From the cell containing the given text, extract its center point as [X, Y] coordinate. 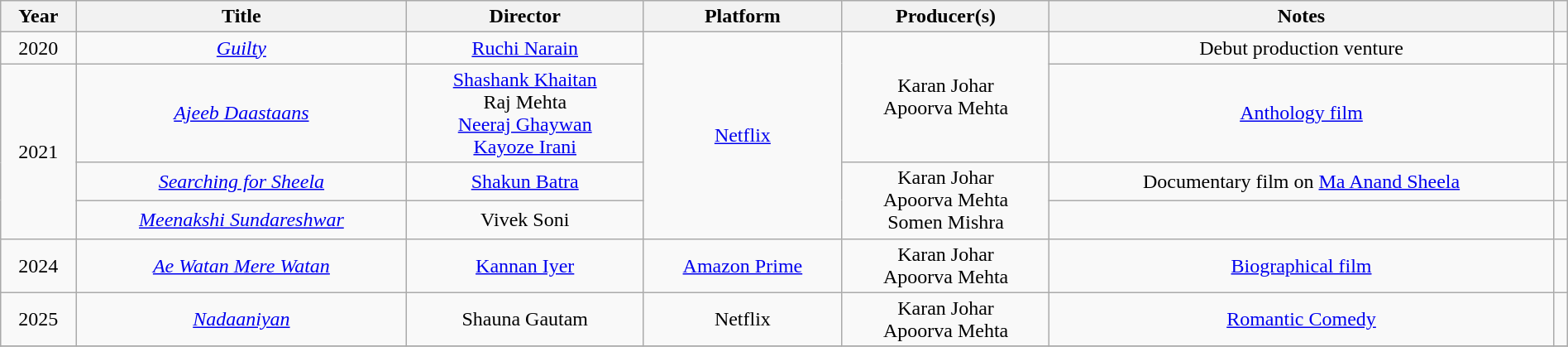
Kannan Iyer [525, 265]
2024 [38, 265]
Shauna Gautam [525, 320]
Amazon Prime [743, 265]
Ajeeb Daastaans [241, 113]
Nadaaniyan [241, 320]
Ae Watan Mere Watan [241, 265]
Meenakshi Sundareshwar [241, 219]
Year [38, 17]
Debut production venture [1302, 48]
Documentary film on Ma Anand Sheela [1302, 181]
Romantic Comedy [1302, 320]
2025 [38, 320]
Director [525, 17]
Producer(s) [946, 17]
Platform [743, 17]
Anthology film [1302, 113]
Biographical film [1302, 265]
Shashank Khaitan Raj Mehta Neeraj Ghaywan Kayoze Irani [525, 113]
Karan Johar Apoorva Mehta Somen Mishra [946, 200]
Ruchi Narain [525, 48]
Notes [1302, 17]
2020 [38, 48]
Title [241, 17]
2021 [38, 151]
Shakun Batra [525, 181]
Vivek Soni [525, 219]
Searching for Sheela [241, 181]
Guilty [241, 48]
